Locate the cell with the specified text and output its (X, Y) center coordinate. 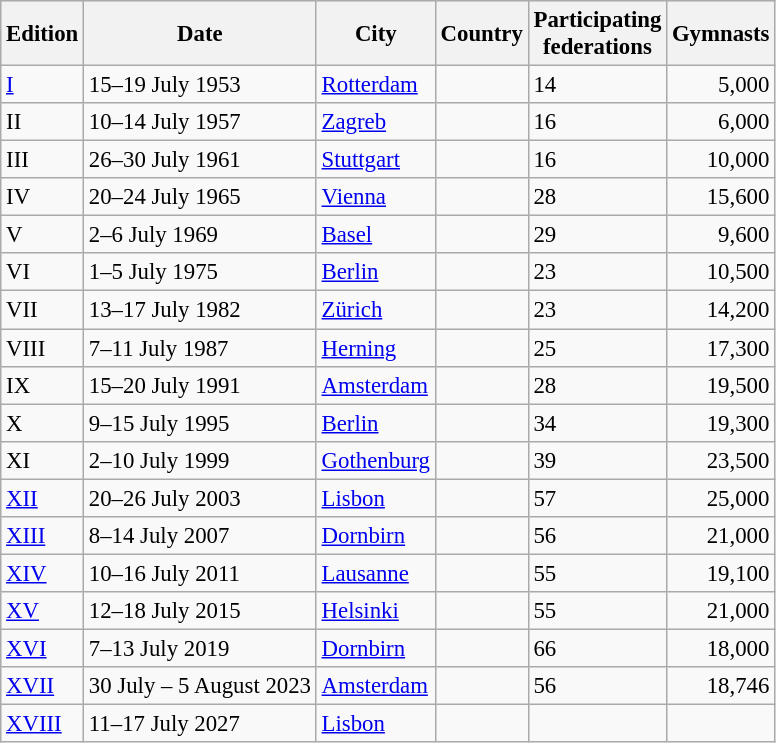
39 (597, 460)
Vienna (376, 197)
6,000 (721, 122)
2–10 July 1999 (200, 460)
7–11 July 1987 (200, 348)
18,746 (721, 686)
15–20 July 1991 (200, 385)
7–13 July 2019 (200, 648)
XII (42, 498)
19,500 (721, 385)
Gymnasts (721, 34)
19,100 (721, 573)
Basel (376, 235)
Helsinki (376, 611)
Edition (42, 34)
18,000 (721, 648)
12–18 July 2015 (200, 611)
25 (597, 348)
14,200 (721, 310)
66 (597, 648)
XVII (42, 686)
IV (42, 197)
II (42, 122)
23,500 (721, 460)
Zagreb (376, 122)
X (42, 423)
Country (482, 34)
15,600 (721, 197)
City (376, 34)
Lausanne (376, 573)
9–15 July 1995 (200, 423)
Participating federations (597, 34)
IX (42, 385)
I (42, 85)
13–17 July 1982 (200, 310)
Gothenburg (376, 460)
8–14 July 2007 (200, 536)
XV (42, 611)
15–19 July 1953 (200, 85)
1–5 July 1975 (200, 273)
VI (42, 273)
29 (597, 235)
XVIII (42, 724)
14 (597, 85)
34 (597, 423)
XIV (42, 573)
19,300 (721, 423)
10,000 (721, 160)
20–24 July 1965 (200, 197)
57 (597, 498)
XI (42, 460)
XVI (42, 648)
25,000 (721, 498)
10–16 July 2011 (200, 573)
30 July – 5 August 2023 (200, 686)
11–17 July 2027 (200, 724)
2–6 July 1969 (200, 235)
VII (42, 310)
Stuttgart (376, 160)
5,000 (721, 85)
III (42, 160)
Zürich (376, 310)
26–30 July 1961 (200, 160)
10–14 July 1957 (200, 122)
XIII (42, 536)
Date (200, 34)
17,300 (721, 348)
20–26 July 2003 (200, 498)
V (42, 235)
Herning (376, 348)
Rotterdam (376, 85)
9,600 (721, 235)
VIII (42, 348)
10,500 (721, 273)
